Scan for the cell matching the given text and deliver its (x, y) coordinate at center. 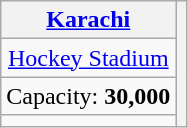
Capacity: 30,000 (88, 96)
Hockey Stadium (88, 58)
Karachi (88, 20)
